Pinpoint the cell where the given text exists, returning its [X, Y] midpoint coordinate. 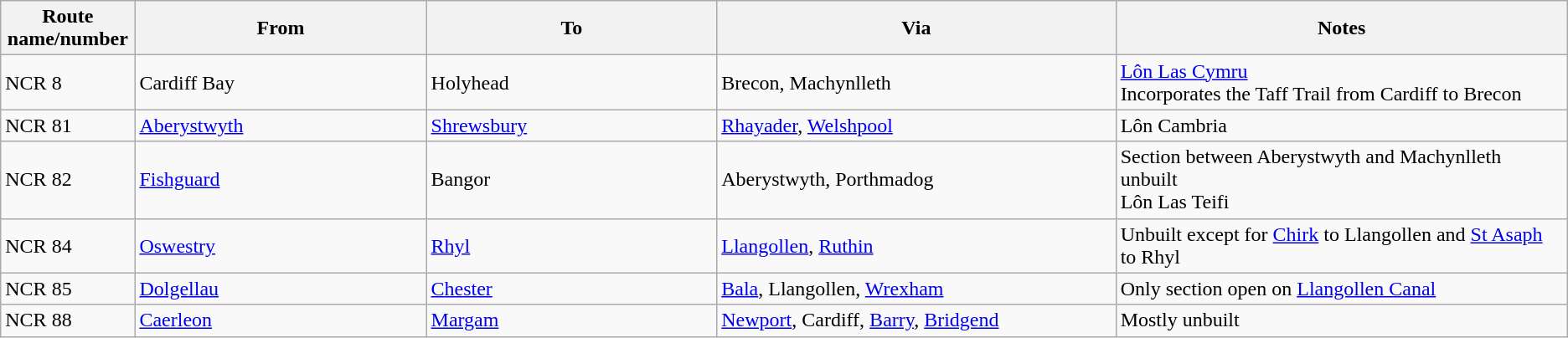
Only section open on Llangollen Canal [1342, 289]
Notes [1342, 28]
Section between Aberystwyth and Machynlleth unbuilt Lôn Las Teifi [1342, 180]
Caerleon [281, 320]
Bala, Llangollen, Wrexham [916, 289]
Brecon, Machynlleth [916, 82]
NCR 81 [68, 125]
NCR 88 [68, 320]
Margam [571, 320]
Via [916, 28]
Newport, Cardiff, Barry, Bridgend [916, 320]
Rhyl [571, 246]
Dolgellau [281, 289]
Mostly unbuilt [1342, 320]
Holyhead [571, 82]
Bangor [571, 180]
To [571, 28]
Chester [571, 289]
Lôn Las CymruIncorporates the Taff Trail from Cardiff to Brecon [1342, 82]
Aberystwyth [281, 125]
NCR 85 [68, 289]
Fishguard [281, 180]
Llangollen, Ruthin [916, 246]
NCR 82 [68, 180]
Cardiff Bay [281, 82]
NCR 8 [68, 82]
From [281, 28]
Unbuilt except for Chirk to Llangollen and St Asaph to Rhyl [1342, 246]
NCR 84 [68, 246]
Shrewsbury [571, 125]
Lôn Cambria [1342, 125]
Aberystwyth, Porthmadog [916, 180]
Rhayader, Welshpool [916, 125]
Oswestry [281, 246]
Route name/number [68, 28]
